Determine the (X, Y) coordinate at the center of the cell enclosing the given text.  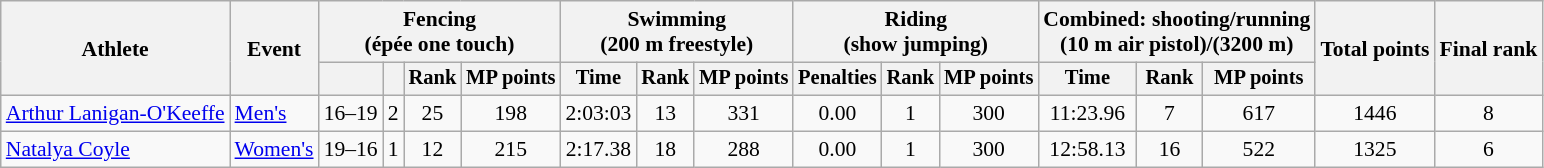
16 (1170, 150)
522 (1258, 150)
16–19 (351, 114)
Men's (274, 114)
1446 (1374, 114)
25 (433, 114)
Penalties (837, 79)
Fencing(épée one touch) (440, 32)
13 (665, 114)
Swimming(200 m freestyle) (676, 32)
8 (1488, 114)
331 (744, 114)
2:03:03 (598, 114)
288 (744, 150)
Combined: shooting/running(10 m air pistol)/(3200 m) (1176, 32)
12 (433, 150)
215 (510, 150)
Athlete (116, 48)
2:17.38 (598, 150)
Arthur Lanigan-O'Keeffe (116, 114)
Event (274, 48)
198 (510, 114)
19–16 (351, 150)
2 (394, 114)
1325 (1374, 150)
Natalya Coyle (116, 150)
Women's (274, 150)
Final rank (1488, 48)
12:58.13 (1087, 150)
Riding(show jumping) (916, 32)
6 (1488, 150)
617 (1258, 114)
18 (665, 150)
Total points (1374, 48)
11:23.96 (1087, 114)
7 (1170, 114)
